Output the (x, y) coordinate of the center of the cell containing the given text.  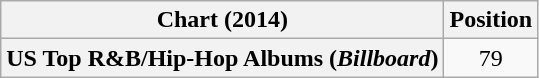
Position (491, 20)
US Top R&B/Hip-Hop Albums (Billboard) (222, 58)
Chart (2014) (222, 20)
79 (491, 58)
